Pinpoint the cell where the given text exists, returning its [X, Y] midpoint coordinate. 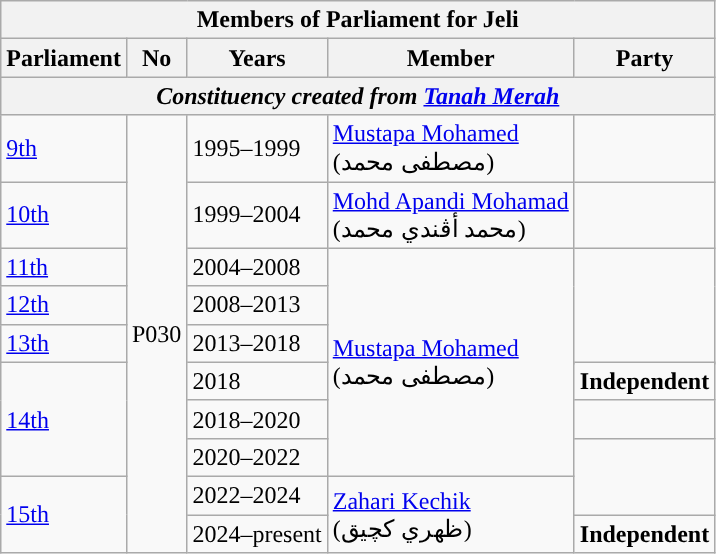
11th [64, 267]
9th [64, 148]
2013–2018 [257, 343]
Constituency created from Tanah Merah [358, 96]
14th [64, 419]
2020–2022 [257, 457]
Mohd Apandi Mohamad (محمد أڤندي محمد) [450, 216]
2018–2020 [257, 419]
P030 [156, 334]
Zahari Kechik (ظهري كچيق) [450, 514]
12th [64, 305]
Party [644, 58]
13th [64, 343]
Member [450, 58]
2008–2013 [257, 305]
Years [257, 58]
15th [64, 514]
2004–2008 [257, 267]
2024–present [257, 533]
2022–2024 [257, 495]
2018 [257, 381]
No [156, 58]
1999–2004 [257, 216]
1995–1999 [257, 148]
Members of Parliament for Jeli [358, 20]
Parliament [64, 58]
10th [64, 216]
